Capture the cell that displays the provided text and extract its (X, Y) central coordinate. 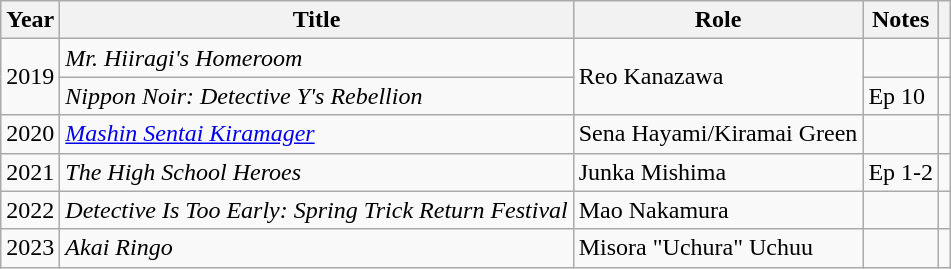
Sena Hayami/Kiramai Green (718, 134)
Mao Nakamura (718, 210)
2022 (30, 210)
Reo Kanazawa (718, 77)
Mashin Sentai Kiramager (316, 134)
Akai Ringo (316, 248)
The High School Heroes (316, 172)
Mr. Hiiragi's Homeroom (316, 58)
Role (718, 20)
2021 (30, 172)
2020 (30, 134)
2023 (30, 248)
Ep 1-2 (901, 172)
Junka Mishima (718, 172)
Year (30, 20)
Ep 10 (901, 96)
Detective Is Too Early: Spring Trick Return Festival (316, 210)
Misora "Uchura" Uchuu (718, 248)
Title (316, 20)
Notes (901, 20)
2019 (30, 77)
Nippon Noir: Detective Y's Rebellion (316, 96)
